Pinpoint the cell where the given text exists, returning its (X, Y) midpoint coordinate. 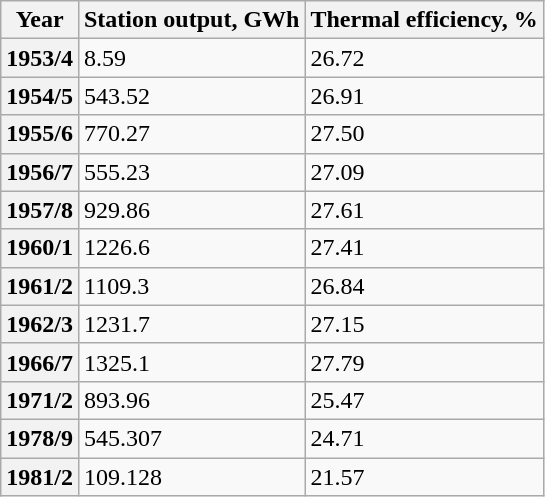
8.59 (191, 58)
1960/1 (40, 248)
27.09 (424, 172)
1971/2 (40, 400)
1962/3 (40, 324)
27.79 (424, 362)
1955/6 (40, 134)
21.57 (424, 477)
26.84 (424, 286)
1325.1 (191, 362)
543.52 (191, 96)
1981/2 (40, 477)
770.27 (191, 134)
27.61 (424, 210)
27.15 (424, 324)
1957/8 (40, 210)
929.86 (191, 210)
1231.7 (191, 324)
1978/9 (40, 438)
1954/5 (40, 96)
1109.3 (191, 286)
Year (40, 20)
1956/7 (40, 172)
1961/2 (40, 286)
24.71 (424, 438)
1966/7 (40, 362)
Thermal efficiency, % (424, 20)
26.91 (424, 96)
555.23 (191, 172)
545.307 (191, 438)
25.47 (424, 400)
109.128 (191, 477)
893.96 (191, 400)
1226.6 (191, 248)
Station output, GWh (191, 20)
1953/4 (40, 58)
26.72 (424, 58)
27.50 (424, 134)
27.41 (424, 248)
